Extract the [x, y] coordinate from the center of the cell holding the provided text.  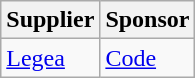
Sponsor [148, 20]
Supplier [50, 20]
Legea [50, 58]
Code [148, 58]
